Locate the cell with the specified text and output its (X, Y) center coordinate. 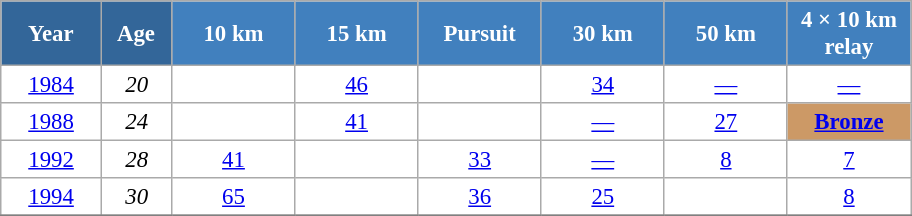
33 (480, 160)
50 km (726, 34)
25 (602, 197)
Year (52, 34)
46 (356, 85)
15 km (356, 34)
1994 (52, 197)
Age (136, 34)
1992 (52, 160)
65 (234, 197)
7 (848, 160)
Bronze (848, 122)
36 (480, 197)
1988 (52, 122)
30 (136, 197)
28 (136, 160)
27 (726, 122)
Pursuit (480, 34)
24 (136, 122)
1984 (52, 85)
34 (602, 85)
10 km (234, 34)
4 × 10 km relay (848, 34)
20 (136, 85)
30 km (602, 34)
